Provide the (X, Y) coordinate of the cell's center where the given text is located.  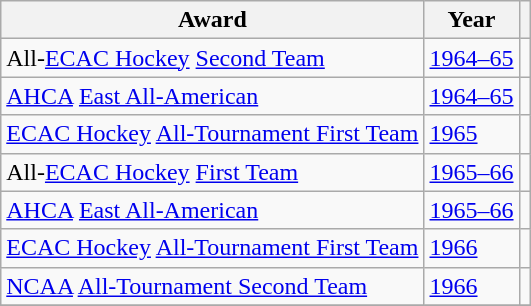
Award (212, 20)
1965 (472, 134)
NCAA All-Tournament Second Team (212, 286)
Year (472, 20)
All-ECAC Hockey First Team (212, 172)
All-ECAC Hockey Second Team (212, 58)
